Find where the given text appears and provide that cell's center as [x, y] coordinate. 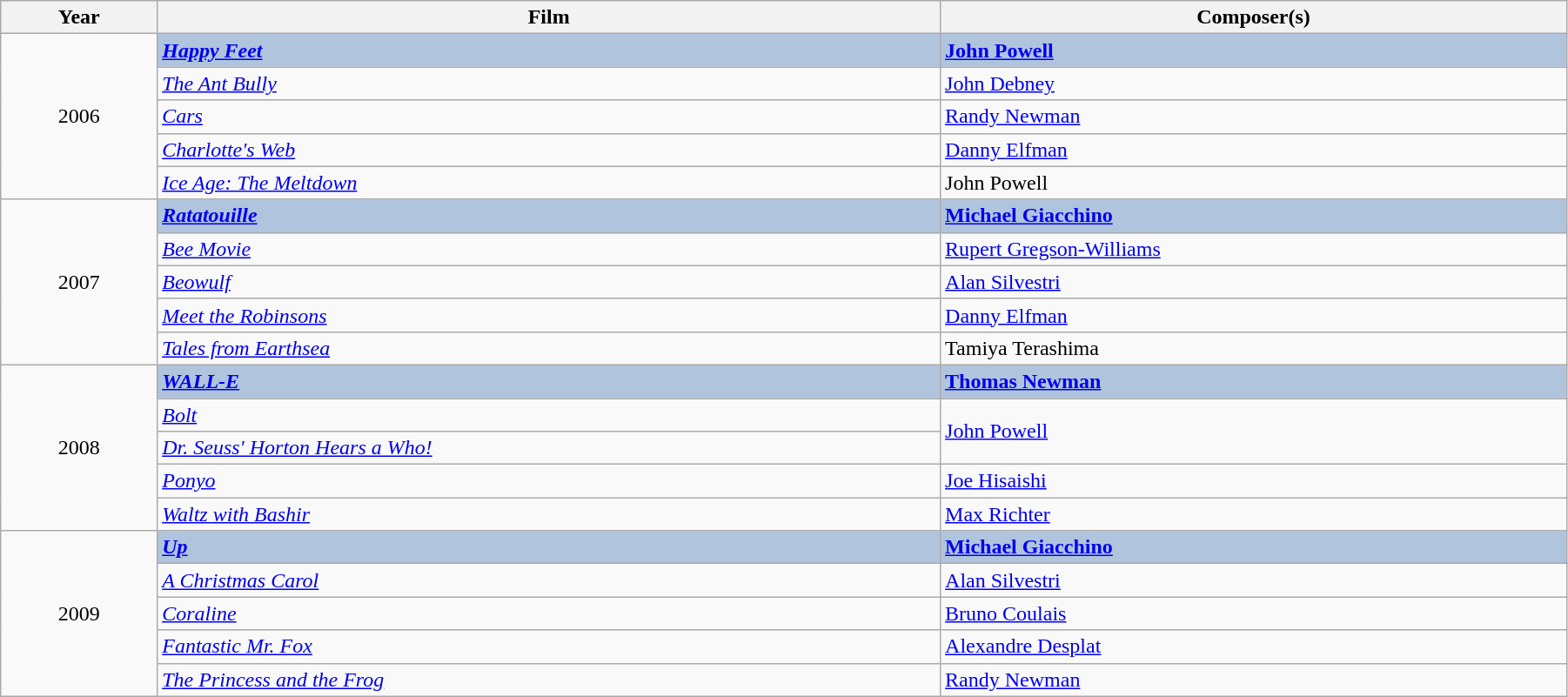
Bee Movie [549, 249]
Film [549, 17]
Up [549, 547]
WALL-E [549, 381]
Cars [549, 117]
John Debney [1254, 84]
Bruno Coulais [1254, 613]
Year [79, 17]
Tales from Earthsea [549, 348]
2009 [79, 613]
Alexandre Desplat [1254, 647]
Fantastic Mr. Fox [549, 647]
Bolt [549, 415]
Meet the Robinsons [549, 315]
Charlotte's Web [549, 150]
Ice Age: The Meltdown [549, 183]
A Christmas Carol [549, 580]
Dr. Seuss' Horton Hears a Who! [549, 448]
2007 [79, 282]
Beowulf [549, 282]
The Ant Bully [549, 84]
Composer(s) [1254, 17]
Happy Feet [549, 50]
Ratatouille [549, 216]
The Princess and the Frog [549, 680]
Coraline [549, 613]
Tamiya Terashima [1254, 348]
2008 [79, 447]
2006 [79, 117]
Waltz with Bashir [549, 514]
Thomas Newman [1254, 381]
Max Richter [1254, 514]
Joe Hisaishi [1254, 481]
Ponyo [549, 481]
Rupert Gregson-Williams [1254, 249]
